Pinpoint the cell where the given text exists, returning its (x, y) midpoint coordinate. 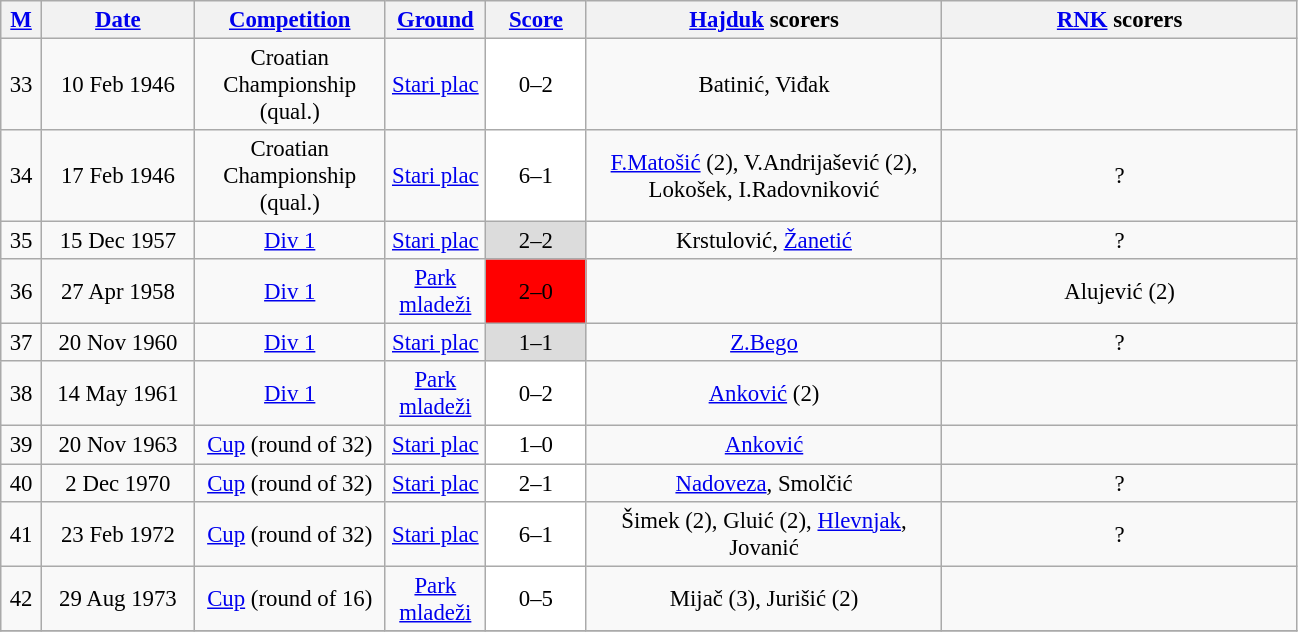
34 (22, 176)
RNK scorers (1120, 20)
Competition (290, 20)
Cup (round of 16) (290, 598)
Ground (436, 20)
Šimek (2), Gluić (2), Hlevnjak, Jovanić (764, 534)
38 (22, 394)
Score (536, 20)
40 (22, 483)
2 Dec 1970 (118, 483)
1–1 (536, 343)
36 (22, 292)
Nadoveza, Smolčić (764, 483)
33 (22, 85)
20 Nov 1960 (118, 343)
23 Feb 1972 (118, 534)
1–0 (536, 445)
Krstulović, Žanetić (764, 241)
Hajduk scorers (764, 20)
2–0 (536, 292)
20 Nov 1963 (118, 445)
F.Matošić (2), V.Andrijašević (2), Lokošek, I.Radovniković (764, 176)
Z.Bego (764, 343)
Anković (764, 445)
17 Feb 1946 (118, 176)
39 (22, 445)
42 (22, 598)
Anković (2) (764, 394)
27 Apr 1958 (118, 292)
15 Dec 1957 (118, 241)
M (22, 20)
37 (22, 343)
41 (22, 534)
Alujević (2) (1120, 292)
0–5 (536, 598)
10 Feb 1946 (118, 85)
2–1 (536, 483)
Date (118, 20)
14 May 1961 (118, 394)
Mijač (3), Jurišić (2) (764, 598)
Batinić, Viđak (764, 85)
35 (22, 241)
2–2 (536, 241)
29 Aug 1973 (118, 598)
